Scan for the cell matching the given text and deliver its (X, Y) coordinate at center. 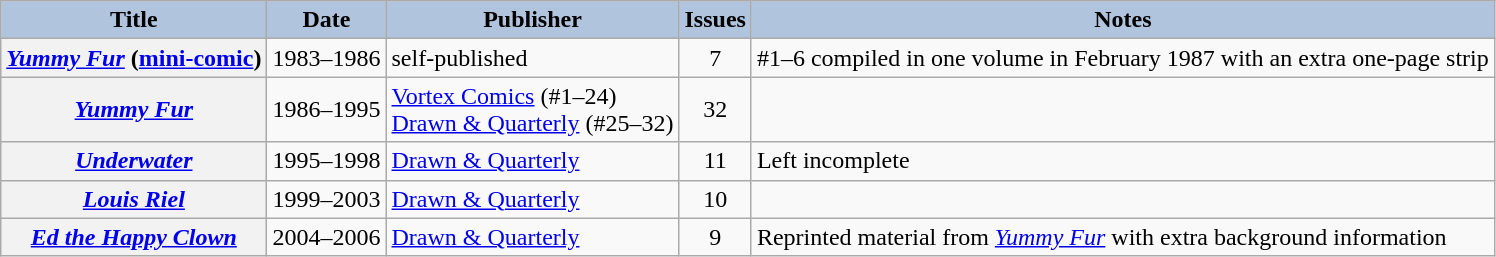
32 (715, 110)
7 (715, 58)
1986–1995 (326, 110)
9 (715, 237)
1999–2003 (326, 199)
Date (326, 20)
Publisher (532, 20)
Title (134, 20)
#1–6 compiled in one volume in February 1987 with an extra one-page strip (1122, 58)
10 (715, 199)
Yummy Fur (134, 110)
Ed the Happy Clown (134, 237)
1995–1998 (326, 161)
Reprinted material from Yummy Fur with extra background information (1122, 237)
11 (715, 161)
1983–1986 (326, 58)
Notes (1122, 20)
Underwater (134, 161)
Issues (715, 20)
self-published (532, 58)
Vortex Comics (#1–24)Drawn & Quarterly (#25–32) (532, 110)
Louis Riel (134, 199)
2004–2006 (326, 237)
Yummy Fur (mini-comic) (134, 58)
Left incomplete (1122, 161)
